Search for the cell housing the specified text and yield its (x, y) center coordinate. 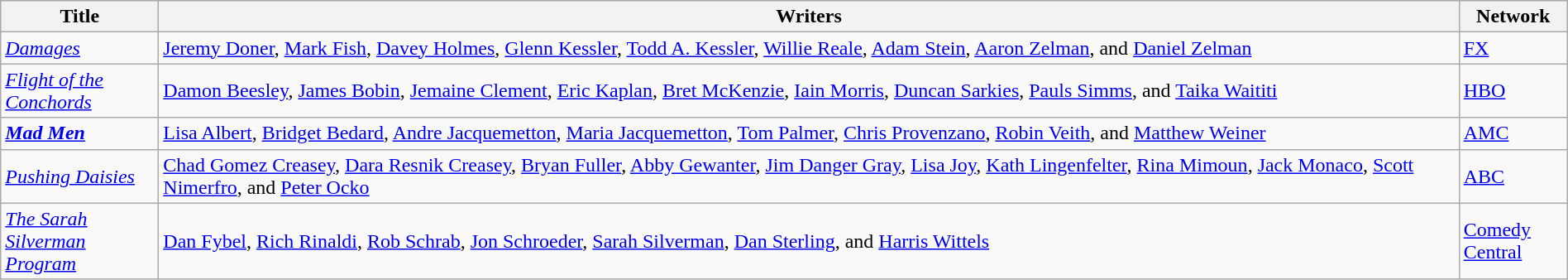
Dan Fybel, Rich Rinaldi, Rob Schrab, Jon Schroeder, Sarah Silverman, Dan Sterling, and Harris Wittels (809, 241)
Flight of the Conchords (79, 91)
HBO (1513, 91)
The Sarah Silverman Program (79, 241)
Network (1513, 17)
Pushing Daisies (79, 176)
Mad Men (79, 133)
Writers (809, 17)
Damon Beesley, James Bobin, Jemaine Clement, Eric Kaplan, Bret McKenzie, Iain Morris, Duncan Sarkies, Pauls Simms, and Taika Waititi (809, 91)
Lisa Albert, Bridget Bedard, Andre Jacquemetton, Maria Jacquemetton, Tom Palmer, Chris Provenzano, Robin Veith, and Matthew Weiner (809, 133)
Jeremy Doner, Mark Fish, Davey Holmes, Glenn Kessler, Todd A. Kessler, Willie Reale, Adam Stein, Aaron Zelman, and Daniel Zelman (809, 48)
FX (1513, 48)
AMC (1513, 133)
Damages (79, 48)
ABC (1513, 176)
Title (79, 17)
Comedy Central (1513, 241)
